For the text-containing cell, return its midpoint in [x, y] coordinate format. 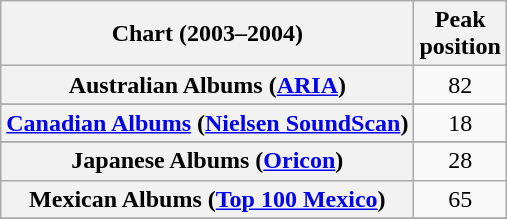
Australian Albums (ARIA) [208, 85]
18 [460, 123]
Mexican Albums (Top 100 Mexico) [208, 199]
82 [460, 85]
Canadian Albums (Nielsen SoundScan) [208, 123]
28 [460, 161]
Japanese Albums (Oricon) [208, 161]
65 [460, 199]
Chart (2003–2004) [208, 34]
Peakposition [460, 34]
